Identify which cell holds the provided text, then report its (X, Y) central coordinate. 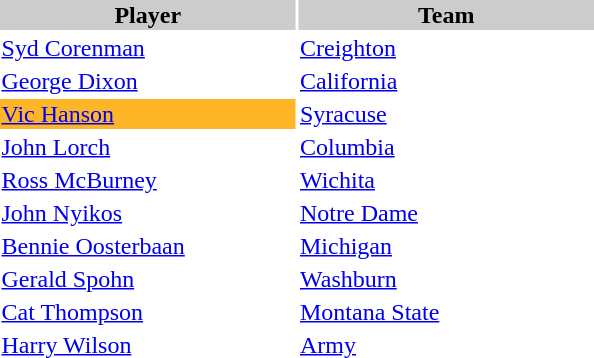
Washburn (446, 279)
Montana State (446, 312)
Syracuse (446, 114)
Michigan (446, 246)
Wichita (446, 180)
California (446, 81)
Columbia (446, 147)
Team (446, 15)
Player (148, 15)
John Lorch (148, 147)
Notre Dame (446, 213)
Bennie Oosterbaan (148, 246)
Vic Hanson (148, 114)
Syd Corenman (148, 48)
George Dixon (148, 81)
Creighton (446, 48)
Cat Thompson (148, 312)
Gerald Spohn (148, 279)
John Nyikos (148, 213)
Ross McBurney (148, 180)
